Extract the [X, Y] coordinate from the center of the cell holding the provided text.  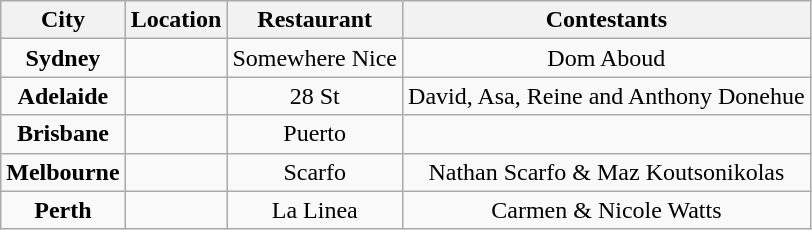
Adelaide [63, 96]
Brisbane [63, 134]
Location [176, 20]
Nathan Scarfo & Maz Koutsonikolas [607, 172]
Restaurant [315, 20]
Carmen & Nicole Watts [607, 210]
La Linea [315, 210]
Dom Aboud [607, 58]
Scarfo [315, 172]
Puerto [315, 134]
City [63, 20]
Melbourne [63, 172]
Sydney [63, 58]
Perth [63, 210]
Somewhere Nice [315, 58]
David, Asa, Reine and Anthony Donehue [607, 96]
Contestants [607, 20]
28 St [315, 96]
